For the text-containing cell, return its midpoint in [x, y] coordinate format. 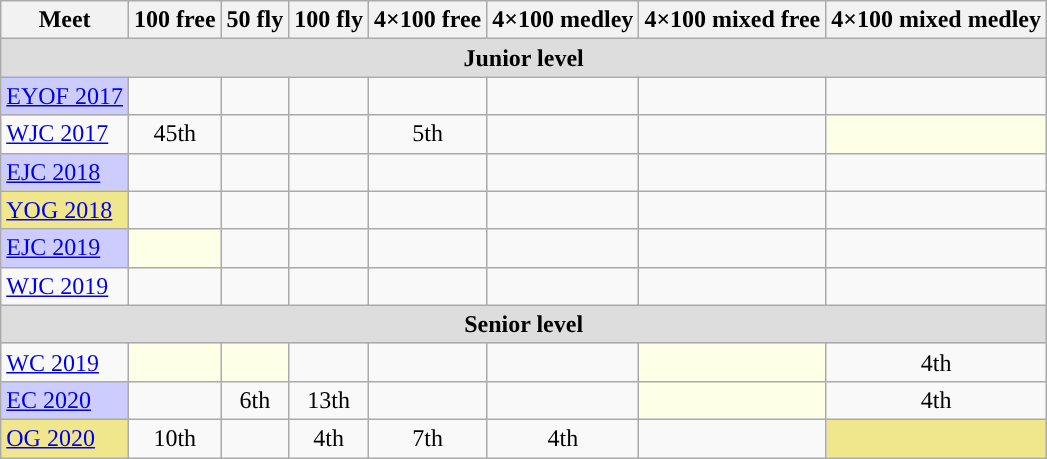
EC 2020 [65, 400]
EJC 2018 [65, 172]
EYOF 2017 [65, 96]
5th [428, 134]
OG 2020 [65, 438]
4×100 medley [563, 20]
7th [428, 438]
WC 2019 [65, 362]
45th [174, 134]
13th [329, 400]
YOG 2018 [65, 210]
Meet [65, 20]
Junior level [524, 58]
Senior level [524, 324]
50 fly [255, 20]
10th [174, 438]
WJC 2019 [65, 286]
100 fly [329, 20]
WJC 2017 [65, 134]
4×100 mixed medley [936, 20]
100 free [174, 20]
4×100 mixed free [732, 20]
6th [255, 400]
EJC 2019 [65, 248]
4×100 free [428, 20]
